Output the [X, Y] coordinate of the center of the cell containing the given text.  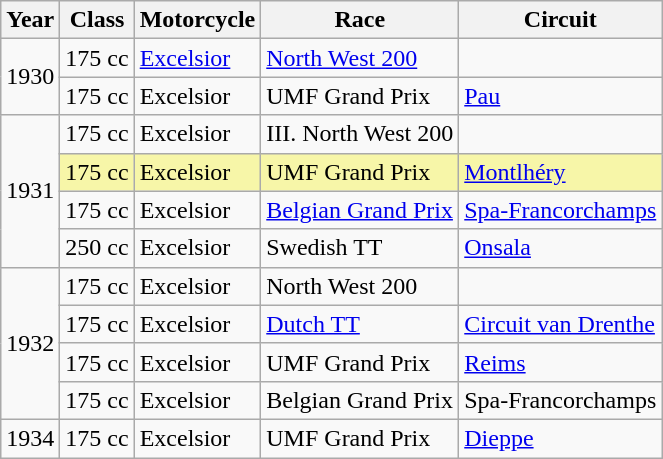
Swedish TT [360, 248]
Montlhéry [560, 172]
III. North West 200 [360, 134]
Class [97, 20]
Circuit van Drenthe [560, 324]
Race [360, 20]
Pau [560, 96]
1934 [30, 438]
1931 [30, 191]
Dutch TT [360, 324]
1930 [30, 77]
250 cc [97, 248]
Dieppe [560, 438]
Motorcycle [198, 20]
Circuit [560, 20]
1932 [30, 343]
Year [30, 20]
Reims [560, 362]
Onsala [560, 248]
